Locate the cell with the specified text and output its [x, y] center coordinate. 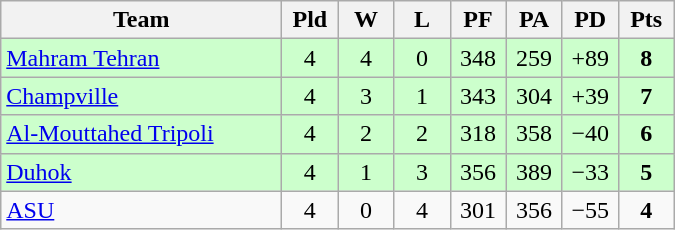
7 [646, 96]
Champville [142, 96]
8 [646, 58]
−33 [590, 172]
301 [478, 210]
W [366, 20]
PA [534, 20]
Mahram Tehran [142, 58]
304 [534, 96]
Team [142, 20]
L [422, 20]
343 [478, 96]
−40 [590, 134]
259 [534, 58]
358 [534, 134]
−55 [590, 210]
Al-Mouttahed Tripoli [142, 134]
ASU [142, 210]
6 [646, 134]
PF [478, 20]
Pld [310, 20]
+89 [590, 58]
5 [646, 172]
Pts [646, 20]
Duhok [142, 172]
348 [478, 58]
PD [590, 20]
+39 [590, 96]
318 [478, 134]
389 [534, 172]
